Locate the cell with the specified text and output its [x, y] center coordinate. 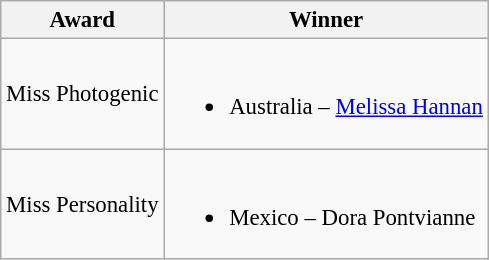
Winner [326, 20]
Miss Photogenic [82, 94]
Award [82, 20]
Mexico – Dora Pontvianne [326, 204]
Australia – Melissa Hannan [326, 94]
Miss Personality [82, 204]
